Find where the given text appears and provide that cell's center as (x, y) coordinate. 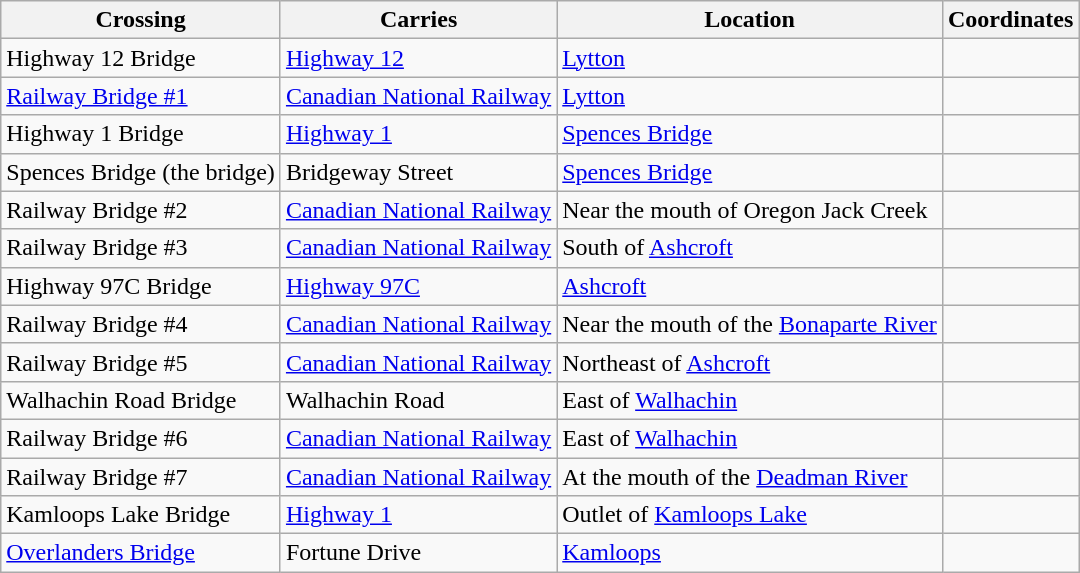
Railway Bridge #7 (141, 477)
Outlet of Kamloops Lake (750, 515)
Walhachin Road Bridge (141, 400)
Railway Bridge #1 (141, 96)
Bridgeway Street (418, 172)
Railway Bridge #2 (141, 210)
Kamloops (750, 553)
Coordinates (1010, 20)
Highway 97C (418, 286)
Highway 12 (418, 58)
Ashcroft (750, 286)
Railway Bridge #4 (141, 324)
Walhachin Road (418, 400)
Highway 12 Bridge (141, 58)
Highway 1 Bridge (141, 134)
Crossing (141, 20)
Location (750, 20)
Northeast of Ashcroft (750, 362)
Railway Bridge #6 (141, 438)
South of Ashcroft (750, 248)
Fortune Drive (418, 553)
Railway Bridge #5 (141, 362)
Railway Bridge #3 (141, 248)
Near the mouth of Oregon Jack Creek (750, 210)
Overlanders Bridge (141, 553)
At the mouth of the Deadman River (750, 477)
Kamloops Lake Bridge (141, 515)
Spences Bridge (the bridge) (141, 172)
Highway 97C Bridge (141, 286)
Near the mouth of the Bonaparte River (750, 324)
Carries (418, 20)
